Identify which cell holds the provided text, then report its [x, y] central coordinate. 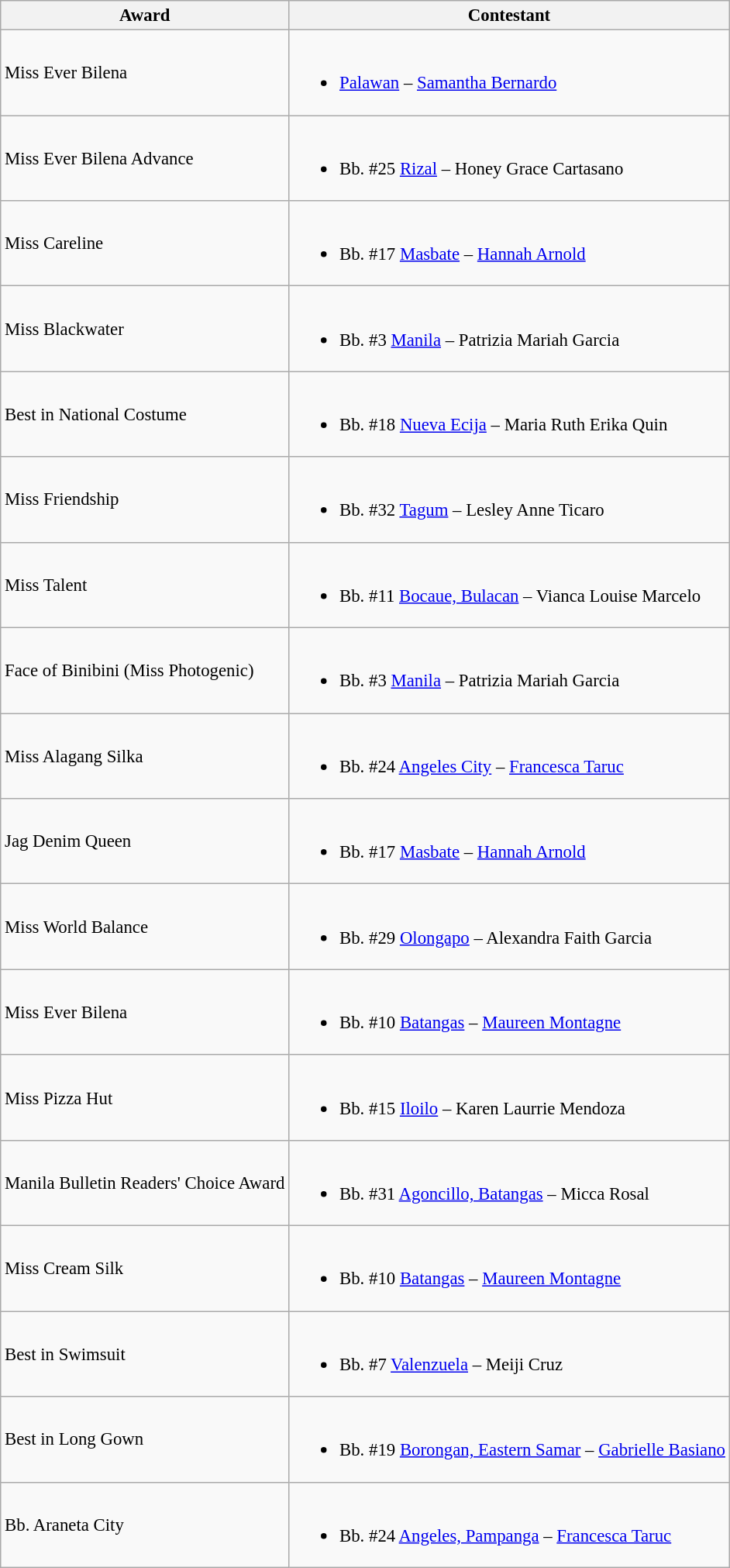
Bb. #11 Bocaue, Bulacan – Vianca Louise Marcelo [510, 585]
Miss Alagang Silka [145, 756]
Bb. #7 Valenzuela – Meiji Cruz [510, 1354]
Bb. #29 Olongapo – Alexandra Faith Garcia [510, 927]
Manila Bulletin Readers' Choice Award [145, 1183]
Miss World Balance [145, 927]
Award [145, 16]
Bb. #19 Borongan, Eastern Samar – Gabrielle Basiano [510, 1439]
Bb. #25 Rizal – Honey Grace Cartasano [510, 158]
Bb. #18 Nueva Ecija – Maria Ruth Erika Quin [510, 414]
Best in Long Gown [145, 1439]
Bb. #24 Angeles, Pampanga – Francesca Taruc [510, 1525]
Best in Swimsuit [145, 1354]
Bb. #32 Tagum – Lesley Anne Ticaro [510, 499]
Contestant [510, 16]
Bb. #31 Agoncillo, Batangas – Micca Rosal [510, 1183]
Miss Friendship [145, 499]
Bb. #24 Angeles City – Francesca Taruc [510, 756]
Bb. Araneta City [145, 1525]
Miss Ever Bilena Advance [145, 158]
Miss Talent [145, 585]
Jag Denim Queen [145, 841]
Best in National Costume [145, 414]
Miss Blackwater [145, 329]
Bb. #15 Iloilo – Karen Laurrie Mendoza [510, 1097]
Miss Pizza Hut [145, 1097]
Miss Cream Silk [145, 1269]
Palawan – Samantha Bernardo [510, 73]
Miss Careline [145, 243]
Face of Binibini (Miss Photogenic) [145, 671]
